Extract the [X, Y] coordinate from the center of the cell holding the provided text.  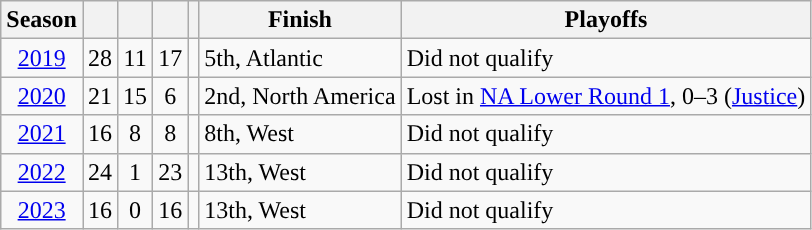
6 [170, 96]
Season [42, 20]
15 [136, 96]
2021 [42, 134]
2nd, North America [300, 96]
Finish [300, 20]
21 [100, 96]
1 [136, 172]
28 [100, 58]
2023 [42, 210]
2019 [42, 58]
5th, Atlantic [300, 58]
8th, West [300, 134]
24 [100, 172]
Playoffs [606, 20]
17 [170, 58]
11 [136, 58]
2020 [42, 96]
0 [136, 210]
23 [170, 172]
Lost in NA Lower Round 1, 0–3 (Justice) [606, 96]
2022 [42, 172]
